Detect which cell encompasses the target text, then output its (X, Y) center coordinate. 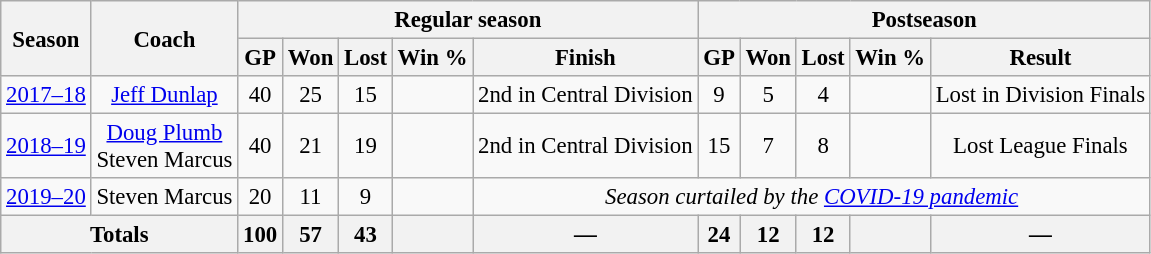
5 (768, 95)
7 (768, 146)
24 (719, 235)
20 (260, 197)
2018–19 (46, 146)
Regular season (468, 20)
2019–20 (46, 197)
57 (310, 235)
Steven Marcus (164, 197)
11 (310, 197)
Result (1040, 58)
Lost in Division Finals (1040, 95)
43 (366, 235)
21 (310, 146)
Postseason (924, 20)
Finish (586, 58)
Coach (164, 38)
100 (260, 235)
Season (46, 38)
Jeff Dunlap (164, 95)
25 (310, 95)
19 (366, 146)
Totals (120, 235)
Lost League Finals (1040, 146)
8 (823, 146)
Doug PlumbSteven Marcus (164, 146)
Season curtailed by the COVID-19 pandemic (812, 197)
4 (823, 95)
2017–18 (46, 95)
